Find where the given text appears and provide that cell's center as [X, Y] coordinate. 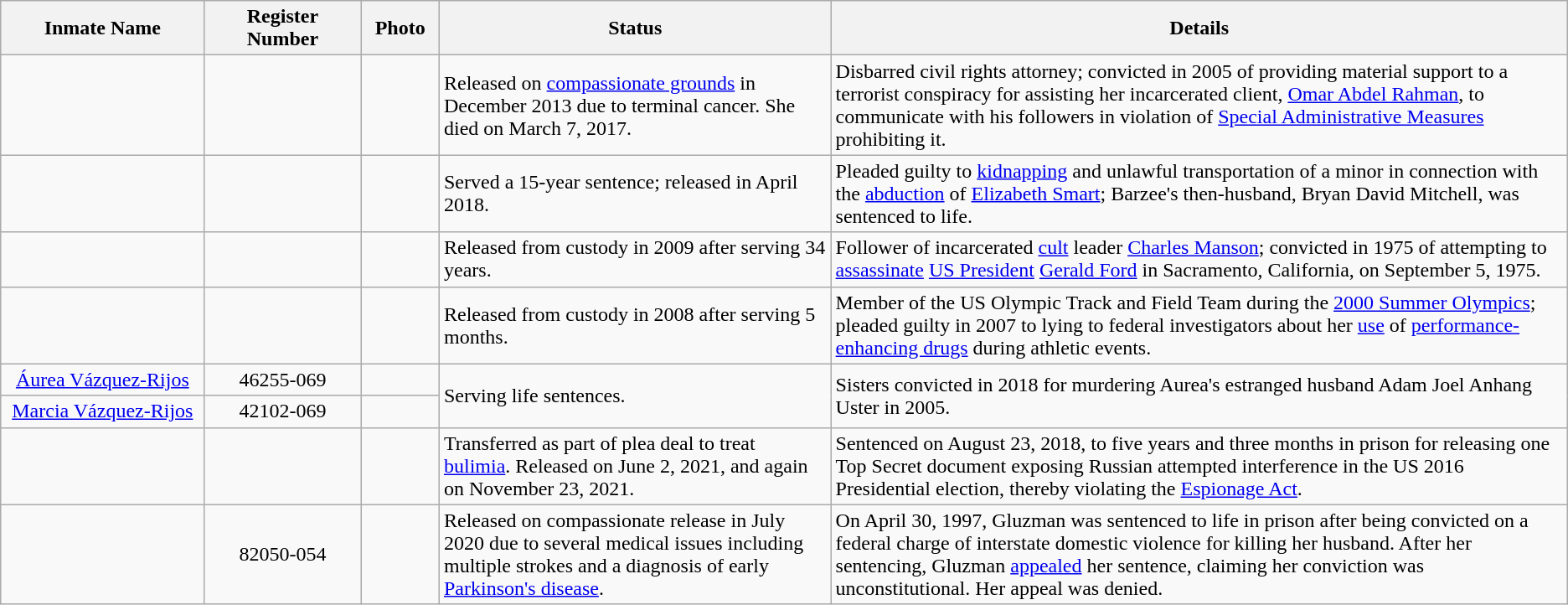
Released on compassionate release in July 2020 due to several medical issues including multiple strokes and a diagnosis of early Parkinson's disease. [635, 555]
Status [635, 28]
Register Number [283, 28]
Inmate Name [102, 28]
46255-069 [283, 380]
42102-069 [283, 411]
Serving life sentences. [635, 396]
Marcia Vázquez-Rijos [102, 411]
Served a 15-year sentence; released in April 2018. [635, 194]
Released from custody in 2009 after serving 34 years. [635, 260]
Details [1199, 28]
Released from custody in 2008 after serving 5 months. [635, 325]
Transferred as part of plea deal to treat bulimia. Released on June 2, 2021, and again on November 23, 2021. [635, 466]
Released on compassionate grounds in December 2013 due to terminal cancer. She died on March 7, 2017. [635, 106]
Sisters convicted in 2018 for murdering Aurea's estranged husband Adam Joel Anhang Uster in 2005. [1199, 396]
82050-054 [283, 555]
Áurea Vázquez-Rijos [102, 380]
Photo [400, 28]
